From the cell containing the given text, extract its center point as (x, y) coordinate. 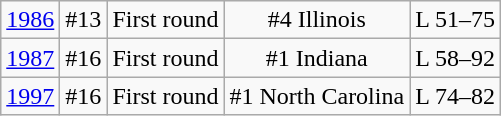
1987 (30, 58)
L 51–75 (456, 20)
#4 Illinois (317, 20)
L 58–92 (456, 58)
L 74–82 (456, 96)
#1 Indiana (317, 58)
1997 (30, 96)
#13 (84, 20)
1986 (30, 20)
#1 North Carolina (317, 96)
